Identify which cell holds the provided text, then report its [X, Y] central coordinate. 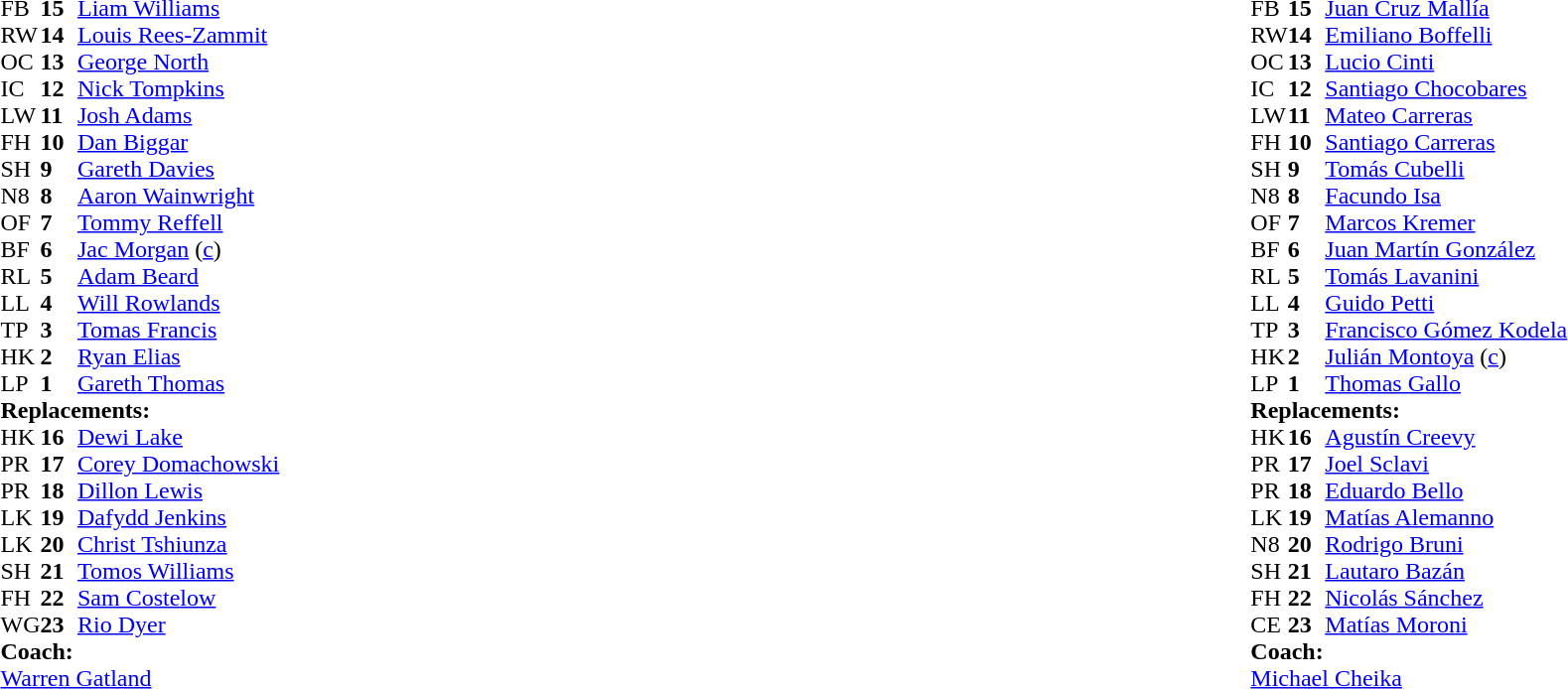
Rodrigo Bruni [1446, 544]
Thomas Gallo [1446, 383]
Nick Tompkins [179, 89]
Aaron Wainwright [179, 197]
Matías Alemanno [1446, 518]
Matías Moroni [1446, 625]
Will Rowlands [179, 304]
George North [179, 62]
Mateo Carreras [1446, 115]
Rio Dyer [179, 625]
Lucio Cinti [1446, 62]
Dan Biggar [179, 143]
Facundo Isa [1446, 197]
Nicolás Sánchez [1446, 598]
Emiliano Boffelli [1446, 36]
Christ Tshiunza [179, 544]
Sam Costelow [179, 598]
Juan Martín González [1446, 250]
Dafydd Jenkins [179, 518]
Julián Montoya (c) [1446, 357]
WG [20, 625]
Santiago Chocobares [1446, 89]
Dillon Lewis [179, 490]
Guido Petti [1446, 304]
Tomás Cubelli [1446, 169]
Jac Morgan (c) [179, 250]
Gareth Davies [179, 169]
Tomas Francis [179, 330]
Eduardo Bello [1446, 490]
Corey Domachowski [179, 465]
Marcos Kremer [1446, 222]
CE [1269, 625]
Josh Adams [179, 115]
Francisco Gómez Kodela [1446, 330]
Adam Beard [179, 276]
Gareth Thomas [179, 383]
Tomás Lavanini [1446, 276]
Joel Sclavi [1446, 465]
Tommy Reffell [179, 222]
Ryan Elias [179, 357]
Tomos Williams [179, 572]
Louis Rees-Zammit [179, 36]
Dewi Lake [179, 437]
Lautaro Bazán [1446, 572]
Agustín Creevy [1446, 437]
Santiago Carreras [1446, 143]
